Search for the cell housing the specified text and yield its [x, y] center coordinate. 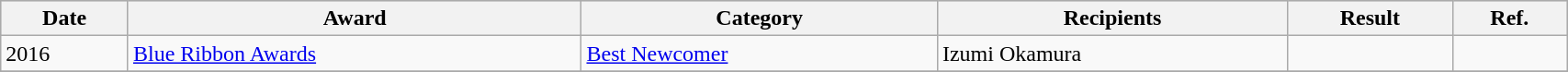
Date [64, 18]
Ref. [1510, 18]
Recipients [1111, 18]
Category [759, 18]
Award [355, 18]
Blue Ribbon Awards [355, 54]
2016 [64, 54]
Izumi Okamura [1111, 54]
Result [1371, 18]
Best Newcomer [759, 54]
